Return (x, y) of the center of cell containing provided text 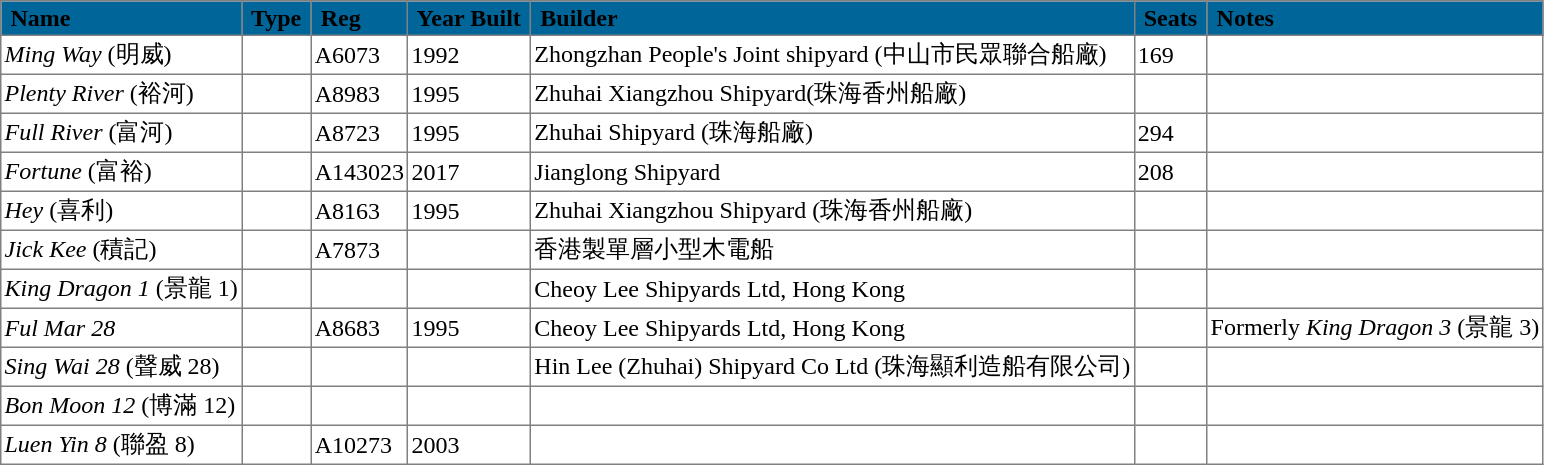
Plenty River (裕河) (122, 94)
2017 (470, 172)
2003 (470, 444)
Ful Mar 28 (122, 328)
169 (1170, 54)
King Dragon 1 (景龍 1) (122, 288)
Ming Way (明威) (122, 54)
Zhongzhan People's Joint shipyard (中山市民眾聯合船廠) (832, 54)
Luen Yin 8 (聯盈 8) (122, 444)
Notes (1375, 18)
A143023 (360, 172)
Hin Lee (Zhuhai) Shipyard Co Ltd (珠海顯利造船有限公司) (832, 366)
A6073 (360, 54)
A7873 (360, 250)
A8683 (360, 328)
Jick Kee (積記) (122, 250)
Zhuhai Shipyard (珠海船廠) (832, 132)
A10273 (360, 444)
Full River (富河) (122, 132)
Type (276, 18)
Name (122, 18)
Jianglong Shipyard (832, 172)
208 (1170, 172)
Seats (1170, 18)
Reg (360, 18)
Zhuhai Xiangzhou Shipyard (珠海香州船廠) (832, 210)
A8723 (360, 132)
Zhuhai Xiangzhou Shipyard(珠海香州船廠) (832, 94)
294 (1170, 132)
Year Built (470, 18)
1992 (470, 54)
Formerly King Dragon 3 (景龍 3) (1375, 328)
Bon Moon 12 (博滿 12) (122, 406)
Hey (喜利) (122, 210)
A8163 (360, 210)
Builder (832, 18)
A8983 (360, 94)
Fortune (富裕) (122, 172)
香港製單層小型木電船 (832, 250)
Sing Wai 28 (聲威 28) (122, 366)
